Pinpoint the cell where the given text exists, returning its (X, Y) midpoint coordinate. 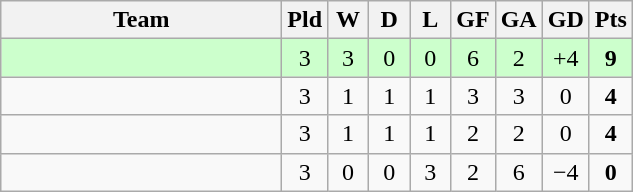
Pts (610, 20)
−4 (566, 172)
Pld (305, 20)
L (430, 20)
GA (518, 20)
D (390, 20)
Team (142, 20)
9 (610, 58)
GF (473, 20)
GD (566, 20)
W (348, 20)
+4 (566, 58)
